Return the [X, Y] coordinate for the center point of the cell that contains the specified text.  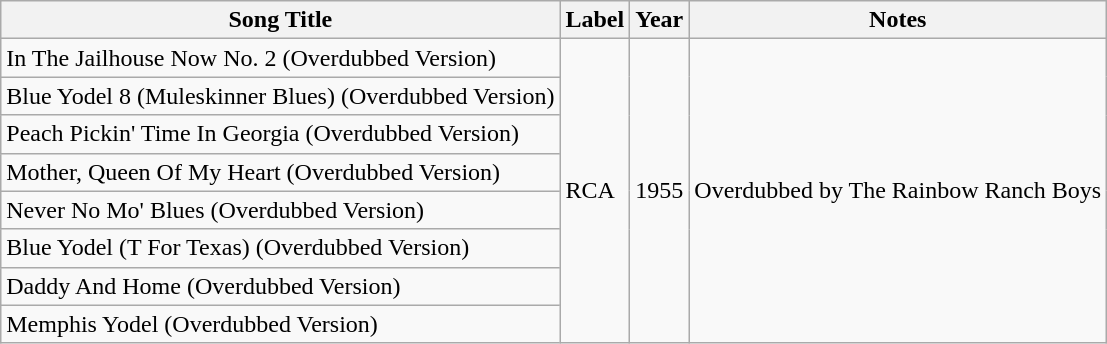
Never No Mo' Blues (Overdubbed Version) [280, 210]
Memphis Yodel (Overdubbed Version) [280, 324]
Song Title [280, 20]
Blue Yodel 8 (Muleskinner Blues) (Overdubbed Version) [280, 96]
Label [595, 20]
Blue Yodel (T For Texas) (Overdubbed Version) [280, 248]
Overdubbed by The Rainbow Ranch Boys [898, 191]
RCA [595, 191]
Daddy And Home (Overdubbed Version) [280, 286]
Peach Pickin' Time In Georgia (Overdubbed Version) [280, 134]
Mother, Queen Of My Heart (Overdubbed Version) [280, 172]
In The Jailhouse Now No. 2 (Overdubbed Version) [280, 58]
Year [660, 20]
1955 [660, 191]
Notes [898, 20]
